From the cell containing the given text, extract its center point as (x, y) coordinate. 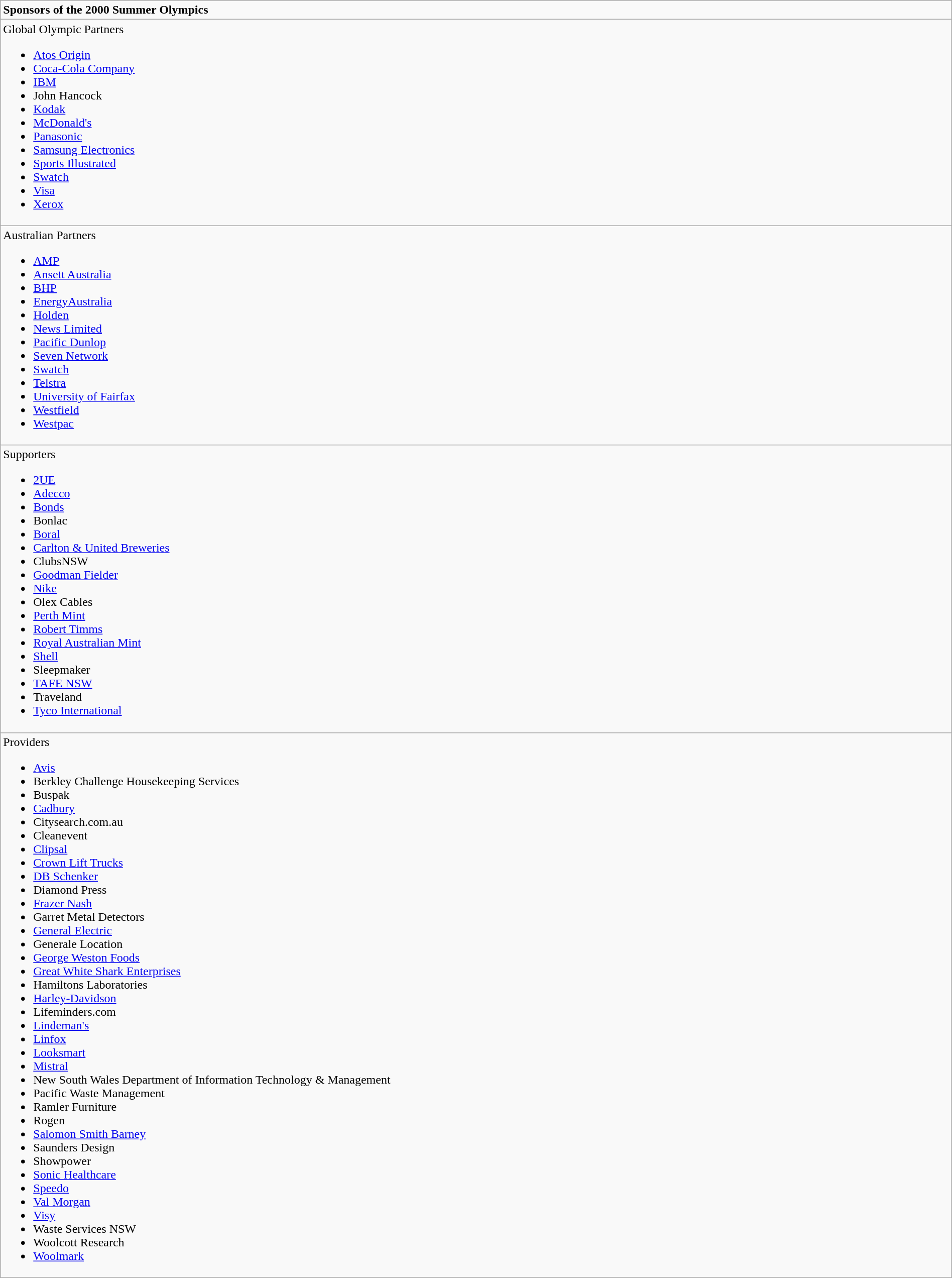
Sponsors of the 2000 Summer Olympics (476, 10)
Global Olympic PartnersAtos OriginCoca-Cola CompanyIBMJohn HancockKodakMcDonald'sPanasonicSamsung ElectronicsSports IllustratedSwatchVisaXerox (476, 123)
